Provide the [X, Y] coordinate of the cell's center where the given text is located.  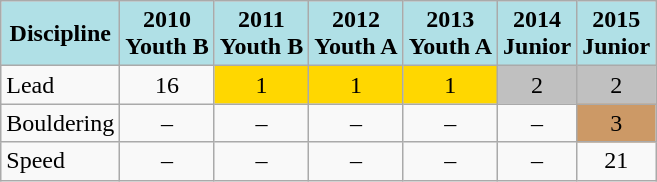
Bouldering [60, 123]
2012Youth A [356, 34]
16 [167, 85]
21 [616, 161]
Lead [60, 85]
Discipline [60, 34]
2014Junior [538, 34]
2015Junior [616, 34]
Speed [60, 161]
2010Youth B [167, 34]
2011Youth B [261, 34]
3 [616, 123]
2013Youth A [450, 34]
